Search for the cell housing the specified text and yield its [X, Y] center coordinate. 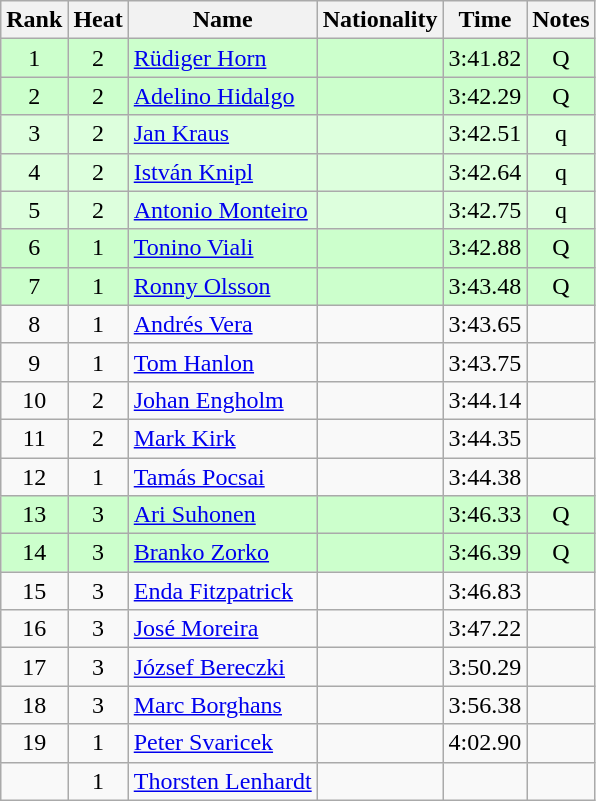
Marc Borghans [222, 705]
3:43.48 [485, 286]
19 [34, 743]
3:56.38 [485, 705]
3:43.75 [485, 362]
Andrés Vera [222, 324]
13 [34, 515]
José Moreira [222, 629]
3:42.51 [485, 134]
Tamás Pocsai [222, 477]
7 [34, 286]
Tom Hanlon [222, 362]
3:44.35 [485, 438]
Rank [34, 20]
3:47.22 [485, 629]
11 [34, 438]
Adelino Hidalgo [222, 96]
Peter Svaricek [222, 743]
Antonio Monteiro [222, 210]
3:43.65 [485, 324]
3:46.83 [485, 591]
Nationality [380, 20]
10 [34, 400]
6 [34, 248]
3:42.88 [485, 248]
3:41.82 [485, 58]
8 [34, 324]
Rüdiger Horn [222, 58]
3:46.33 [485, 515]
5 [34, 210]
István Knipl [222, 172]
3:42.64 [485, 172]
14 [34, 553]
17 [34, 667]
3:46.39 [485, 553]
Notes [561, 20]
Mark Kirk [222, 438]
9 [34, 362]
Jan Kraus [222, 134]
16 [34, 629]
Name [222, 20]
4:02.90 [485, 743]
Time [485, 20]
12 [34, 477]
Johan Engholm [222, 400]
15 [34, 591]
Enda Fitzpatrick [222, 591]
4 [34, 172]
Thorsten Lenhardt [222, 781]
Heat [98, 20]
Tonino Viali [222, 248]
3:44.14 [485, 400]
József Bereczki [222, 667]
3:42.75 [485, 210]
Ari Suhonen [222, 515]
Branko Zorko [222, 553]
Ronny Olsson [222, 286]
18 [34, 705]
3:42.29 [485, 96]
3:44.38 [485, 477]
3:50.29 [485, 667]
